Return the (X, Y) coordinate for the center point of the cell that contains the specified text.  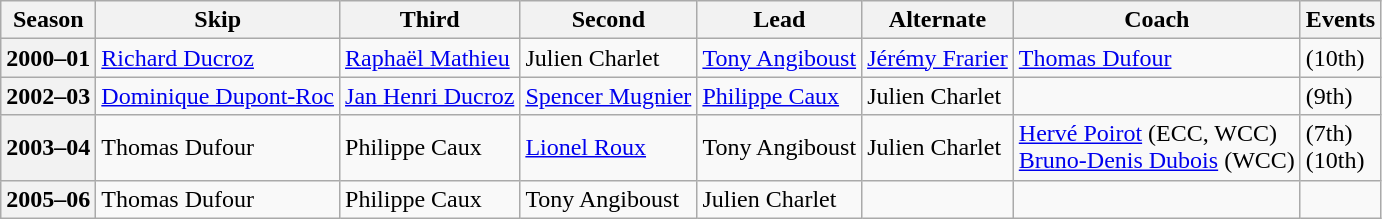
Skip (218, 20)
2005–06 (48, 199)
Hervé Poirot (ECC, WCC)Bruno-Denis Dubois (WCC) (1156, 148)
(7th) (10th) (1340, 148)
2000–01 (48, 58)
Alternate (938, 20)
Jan Henri Ducroz (430, 96)
Spencer Mugnier (608, 96)
Second (608, 20)
Jérémy Frarier (938, 58)
Season (48, 20)
Dominique Dupont-Roc (218, 96)
Coach (1156, 20)
Lionel Roux (608, 148)
(9th) (1340, 96)
2002–03 (48, 96)
(10th) (1340, 58)
Richard Ducroz (218, 58)
2003–04 (48, 148)
Third (430, 20)
Lead (780, 20)
Events (1340, 20)
Raphaël Mathieu (430, 58)
